Output the [X, Y] coordinate of the center of the cell containing the given text.  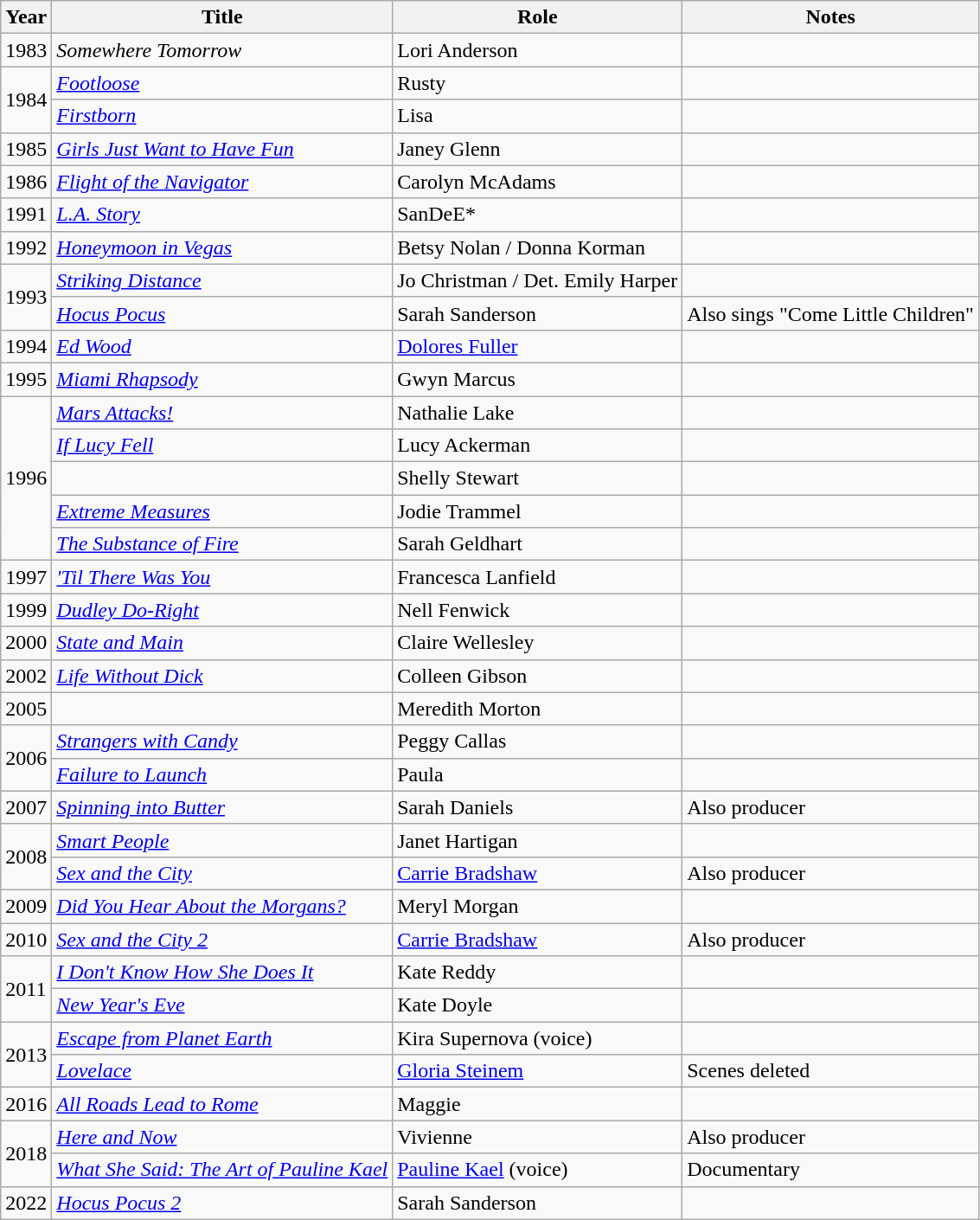
2018 [26, 1153]
Somewhere Tomorrow [222, 50]
Meredith Morton [538, 709]
Title [222, 17]
1985 [26, 149]
All Roads Lead to Rome [222, 1104]
Strangers with Candy [222, 742]
Escape from Planet Earth [222, 1038]
Francesca Lanfield [538, 577]
Lisa [538, 116]
2010 [26, 939]
Hocus Pocus [222, 313]
Miami Rhapsody [222, 379]
Also sings "Come Little Children" [830, 313]
Jodie Trammel [538, 511]
Nathalie Lake [538, 413]
Sarah Daniels [538, 807]
Meryl Morgan [538, 906]
Sex and the City 2 [222, 939]
If Lucy Fell [222, 446]
1992 [26, 247]
2006 [26, 758]
L.A. Story [222, 215]
Gloria Steinem [538, 1071]
Pauline Kael (voice) [538, 1170]
Carolyn McAdams [538, 182]
Extreme Measures [222, 511]
Footloose [222, 83]
2008 [26, 857]
Nell Fenwick [538, 610]
2002 [26, 676]
Here and Now [222, 1137]
Gwyn Marcus [538, 379]
Kate Doyle [538, 1005]
Dudley Do-Right [222, 610]
Flight of the Navigator [222, 182]
What She Said: The Art of Pauline Kael [222, 1170]
Life Without Dick [222, 676]
1994 [26, 346]
Paula [538, 774]
2022 [26, 1203]
2009 [26, 906]
Lori Anderson [538, 50]
Janet Hartigan [538, 840]
Rusty [538, 83]
Year [26, 17]
Lovelace [222, 1071]
Scenes deleted [830, 1071]
2013 [26, 1055]
Claire Wellesley [538, 643]
1995 [26, 379]
Sex and the City [222, 873]
Colleen Gibson [538, 676]
Shelly Stewart [538, 478]
Smart People [222, 840]
2007 [26, 807]
State and Main [222, 643]
Betsy Nolan / Donna Korman [538, 247]
Girls Just Want to Have Fun [222, 149]
1983 [26, 50]
The Substance of Fire [222, 544]
Spinning into Butter [222, 807]
Dolores Fuller [538, 346]
Kira Supernova (voice) [538, 1038]
1991 [26, 215]
1996 [26, 478]
1999 [26, 610]
Notes [830, 17]
Firstborn [222, 116]
2011 [26, 989]
2000 [26, 643]
Lucy Ackerman [538, 446]
Hocus Pocus 2 [222, 1203]
Did You Hear About the Morgans? [222, 906]
New Year's Eve [222, 1005]
2016 [26, 1104]
Mars Attacks! [222, 413]
1993 [26, 297]
Sarah Geldhart [538, 544]
Honeymoon in Vegas [222, 247]
2005 [26, 709]
Maggie [538, 1104]
Role [538, 17]
SanDeE* [538, 215]
I Don't Know How She Does It [222, 973]
1986 [26, 182]
'Til There Was You [222, 577]
Ed Wood [222, 346]
Peggy Callas [538, 742]
Janey Glenn [538, 149]
Striking Distance [222, 280]
Jo Christman / Det. Emily Harper [538, 280]
Vivienne [538, 1137]
Documentary [830, 1170]
Failure to Launch [222, 774]
1984 [26, 100]
1997 [26, 577]
Kate Reddy [538, 973]
